Extract the [X, Y] coordinate from the center of the cell holding the provided text.  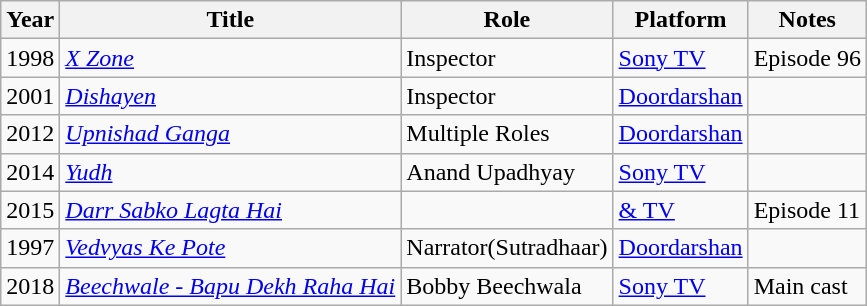
2001 [30, 96]
Title [230, 20]
1998 [30, 58]
Notes [807, 20]
Upnishad Ganga [230, 134]
Platform [680, 20]
Episode 11 [807, 210]
1997 [30, 248]
Beechwale - Bapu Dekh Raha Hai [230, 286]
Dishayen [230, 96]
2014 [30, 172]
Narrator(Sutradhaar) [507, 248]
Episode 96 [807, 58]
Anand Upadhyay [507, 172]
Vedvyas Ke Pote [230, 248]
2012 [30, 134]
Main cast [807, 286]
& TV [680, 210]
Role [507, 20]
Year [30, 20]
Yudh [230, 172]
Darr Sabko Lagta Hai [230, 210]
2018 [30, 286]
Multiple Roles [507, 134]
Bobby Beechwala [507, 286]
X Zone [230, 58]
2015 [30, 210]
